Find where the given text appears and provide that cell's center as [X, Y] coordinate. 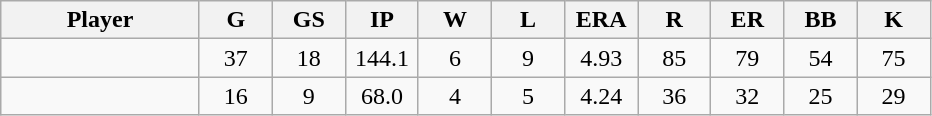
K [894, 20]
36 [674, 96]
37 [236, 58]
32 [748, 96]
75 [894, 58]
6 [454, 58]
R [674, 20]
5 [528, 96]
79 [748, 58]
Player [100, 20]
G [236, 20]
25 [820, 96]
4 [454, 96]
W [454, 20]
BB [820, 20]
54 [820, 58]
29 [894, 96]
ER [748, 20]
ERA [602, 20]
16 [236, 96]
18 [308, 58]
L [528, 20]
144.1 [382, 58]
GS [308, 20]
IP [382, 20]
4.93 [602, 58]
4.24 [602, 96]
68.0 [382, 96]
85 [674, 58]
